Determine the [X, Y] coordinate at the center of the cell enclosing the given text.  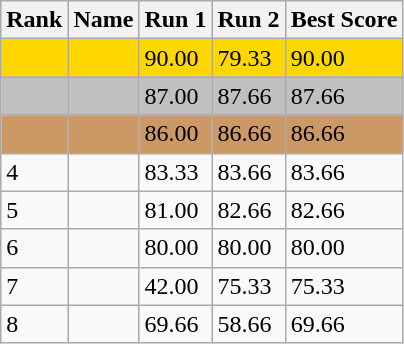
6 [34, 248]
Run 1 [176, 20]
79.33 [248, 58]
83.33 [176, 172]
58.66 [248, 324]
Run 2 [248, 20]
8 [34, 324]
81.00 [176, 210]
Rank [34, 20]
4 [34, 172]
42.00 [176, 286]
87.00 [176, 96]
86.00 [176, 134]
Best Score [344, 20]
5 [34, 210]
7 [34, 286]
Name [104, 20]
